Scan for the cell matching the given text and deliver its [X, Y] coordinate at center. 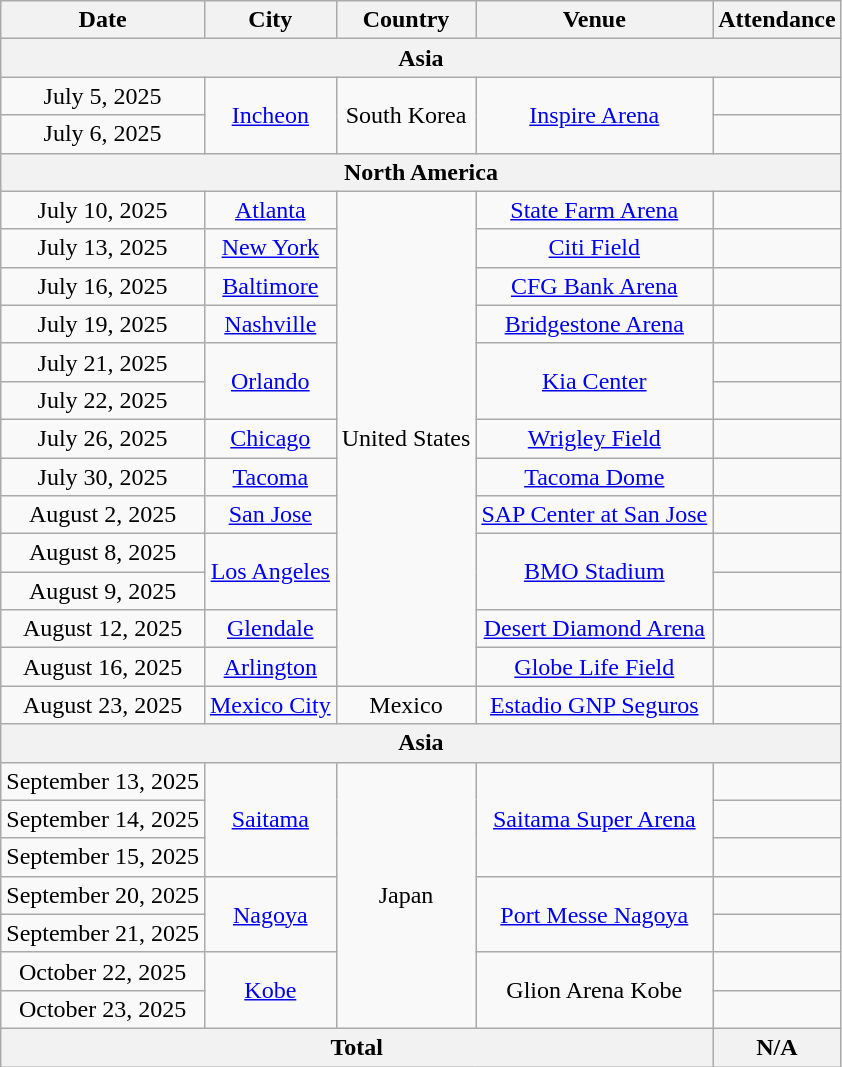
Kobe [270, 990]
Inspire Arena [594, 115]
Glendale [270, 629]
Port Messe Nagoya [594, 914]
Citi Field [594, 248]
Nashville [270, 324]
San Jose [270, 515]
Chicago [270, 438]
Los Angeles [270, 572]
July 22, 2025 [103, 400]
July 26, 2025 [103, 438]
Country [406, 20]
Mexico [406, 705]
Glion Arena Kobe [594, 990]
Orlando [270, 381]
Nagoya [270, 914]
Wrigley Field [594, 438]
State Farm Arena [594, 210]
Saitama [270, 819]
Venue [594, 20]
Baltimore [270, 286]
BMO Stadium [594, 572]
September 21, 2025 [103, 933]
July 13, 2025 [103, 248]
Incheon [270, 115]
Mexico City [270, 705]
July 5, 2025 [103, 96]
July 19, 2025 [103, 324]
August 16, 2025 [103, 667]
Japan [406, 895]
Attendance [777, 20]
September 13, 2025 [103, 781]
July 21, 2025 [103, 362]
October 23, 2025 [103, 1009]
SAP Center at San Jose [594, 515]
July 16, 2025 [103, 286]
July 6, 2025 [103, 134]
Saitama Super Arena [594, 819]
Tacoma Dome [594, 477]
South Korea [406, 115]
September 14, 2025 [103, 819]
Tacoma [270, 477]
August 8, 2025 [103, 553]
United States [406, 438]
July 30, 2025 [103, 477]
Bridgestone Arena [594, 324]
Total [357, 1047]
September 20, 2025 [103, 895]
CFG Bank Arena [594, 286]
North America [421, 172]
September 15, 2025 [103, 857]
August 23, 2025 [103, 705]
New York [270, 248]
Estadio GNP Seguros [594, 705]
Arlington [270, 667]
Atlanta [270, 210]
Desert Diamond Arena [594, 629]
N/A [777, 1047]
October 22, 2025 [103, 971]
City [270, 20]
August 2, 2025 [103, 515]
Globe Life Field [594, 667]
Date [103, 20]
August 9, 2025 [103, 591]
July 10, 2025 [103, 210]
Kia Center [594, 381]
August 12, 2025 [103, 629]
